Search for the cell housing the specified text and yield its [x, y] center coordinate. 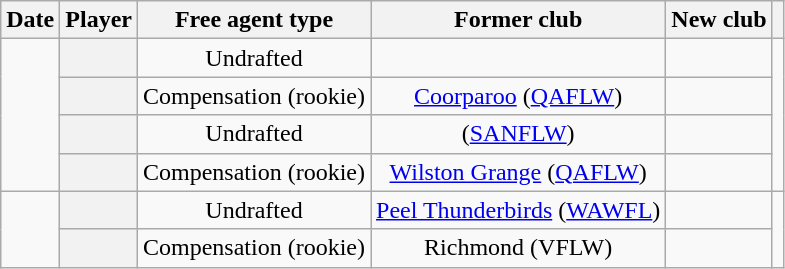
Date [30, 20]
Former club [518, 20]
Richmond (VFLW) [518, 248]
New club [719, 20]
Coorparoo (QAFLW) [518, 96]
Peel Thunderbirds (WAWFL) [518, 210]
(SANFLW) [518, 134]
Free agent type [254, 20]
Player [99, 20]
Wilston Grange (QAFLW) [518, 172]
